Return (X, Y) of the center of cell containing provided text 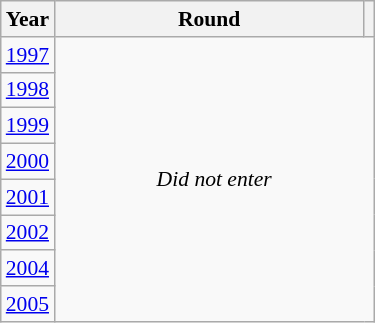
2004 (28, 269)
2000 (28, 162)
Did not enter (214, 180)
1999 (28, 126)
Year (28, 19)
1998 (28, 90)
1997 (28, 55)
Round (209, 19)
2002 (28, 233)
2005 (28, 304)
2001 (28, 197)
